Find where the given text appears and provide that cell's center as (x, y) coordinate. 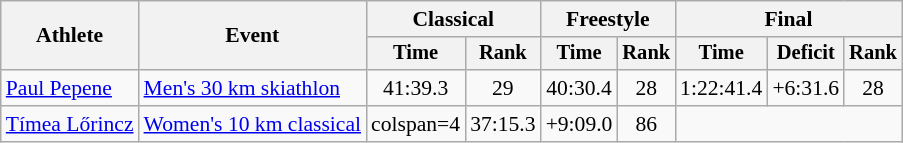
Deficit (806, 54)
Tímea Lőrincz (70, 124)
Athlete (70, 36)
Women's 10 km classical (253, 124)
86 (646, 124)
40:30.4 (580, 88)
41:39.3 (416, 88)
Classical (454, 19)
1:22:41.4 (721, 88)
Freestyle (608, 19)
+6:31.6 (806, 88)
Final (788, 19)
+9:09.0 (580, 124)
Paul Pepene (70, 88)
colspan=4 (416, 124)
Event (253, 36)
Men's 30 km skiathlon (253, 88)
37:15.3 (502, 124)
29 (502, 88)
